Pinpoint the cell where the given text exists, returning its (X, Y) midpoint coordinate. 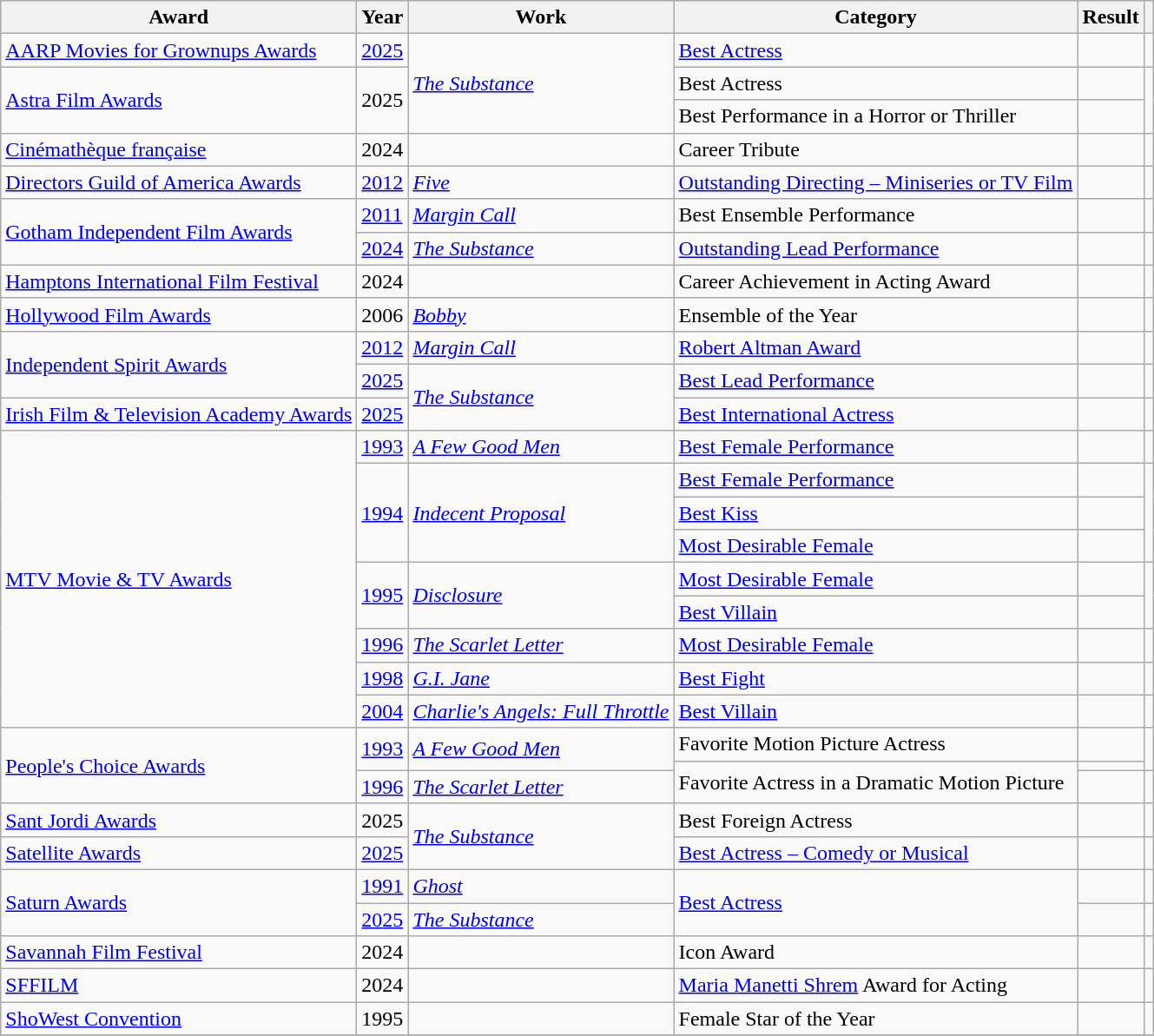
Satellite Awards (179, 853)
Award (179, 17)
Outstanding Directing – Miniseries or TV Film (875, 182)
Gotham Independent Film Awards (179, 232)
Savannah Film Festival (179, 953)
Best Ensemble Performance (875, 215)
MTV Movie & TV Awards (179, 580)
Best Lead Performance (875, 380)
Favorite Actress in a Dramatic Motion Picture (875, 782)
G.I. Jane (541, 678)
Work (541, 17)
Ghost (541, 886)
Robert Altman Award (875, 347)
1994 (382, 513)
Independent Spirit Awards (179, 364)
Favorite Motion Picture Actress (875, 744)
Career Achievement in Acting Award (875, 281)
Irish Film & Television Academy Awards (179, 414)
Astra Film Awards (179, 100)
Ensemble of the Year (875, 314)
People's Choice Awards (179, 766)
2004 (382, 711)
Saturn Awards (179, 902)
AARP Movies for Grownups Awards (179, 50)
Career Tribute (875, 149)
Bobby (541, 314)
ShoWest Convention (179, 1019)
Five (541, 182)
Best Actress – Comedy or Musical (875, 853)
2011 (382, 215)
Best International Actress (875, 414)
Result (1111, 17)
Maria Manetti Shrem Award for Acting (875, 986)
Directors Guild of America Awards (179, 182)
SFFILM (179, 986)
Sant Jordi Awards (179, 820)
Best Kiss (875, 513)
Category (875, 17)
1998 (382, 678)
Year (382, 17)
Female Star of the Year (875, 1019)
2006 (382, 314)
Best Fight (875, 678)
Hamptons International Film Festival (179, 281)
Best Foreign Actress (875, 820)
Cinémathèque française (179, 149)
Indecent Proposal (541, 513)
Best Performance in a Horror or Thriller (875, 116)
Charlie's Angels: Full Throttle (541, 711)
1991 (382, 886)
Outstanding Lead Performance (875, 248)
Hollywood Film Awards (179, 314)
Disclosure (541, 596)
Icon Award (875, 953)
